Output the [X, Y] coordinate of the center of the cell containing the given text.  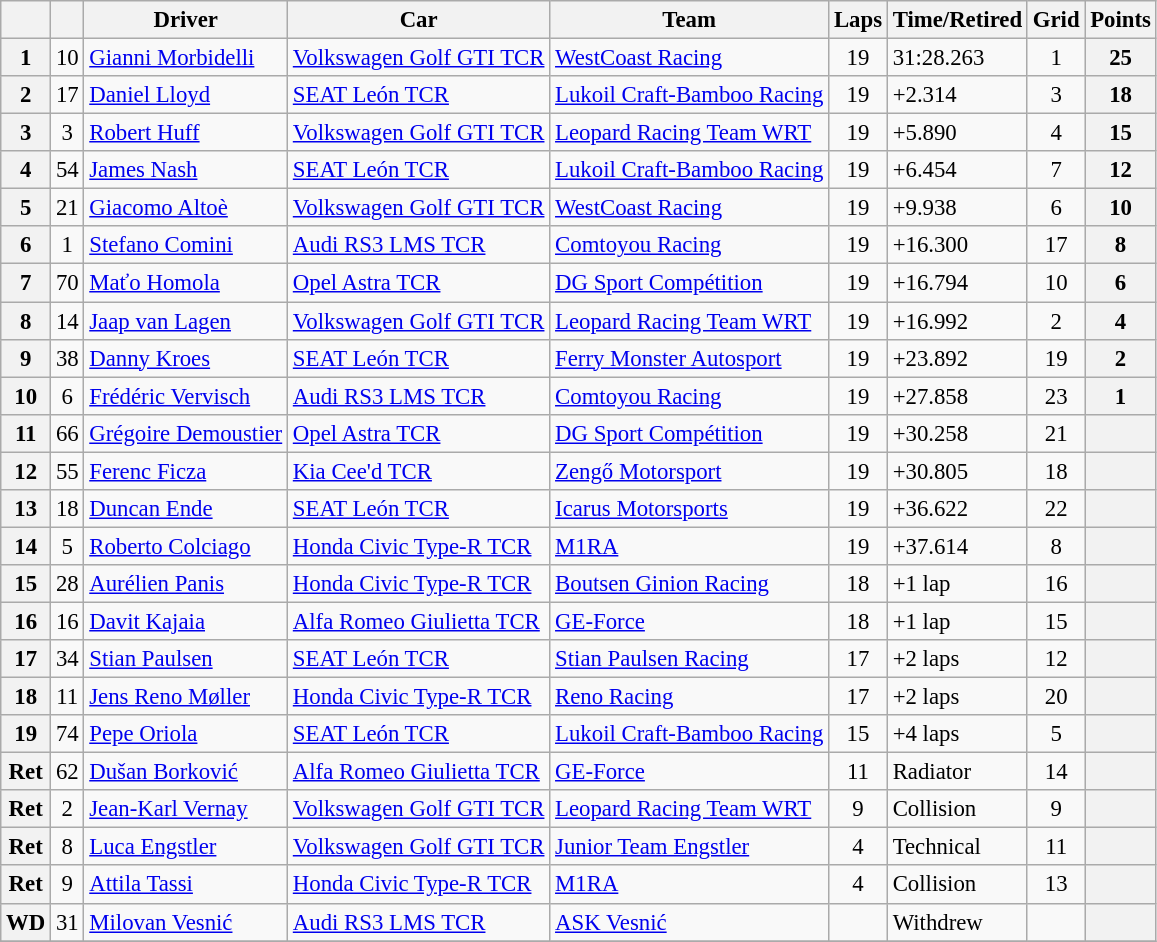
Kia Cee'd TCR [419, 471]
+23.892 [957, 358]
Team [690, 20]
+27.858 [957, 396]
WD [26, 922]
74 [68, 734]
+30.258 [957, 433]
Jaap van Lagen [186, 321]
+16.992 [957, 321]
Stian Paulsen Racing [690, 659]
+4 laps [957, 734]
70 [68, 283]
Milovan Vesnić [186, 922]
Davit Kajaia [186, 621]
62 [68, 772]
+37.614 [957, 546]
Duncan Ende [186, 509]
Technical [957, 847]
31:28.263 [957, 58]
Withdrew [957, 922]
Zengő Motorsport [690, 471]
+2.314 [957, 95]
Reno Racing [690, 697]
28 [68, 584]
31 [68, 922]
Stian Paulsen [186, 659]
Roberto Colciago [186, 546]
Ferenc Ficza [186, 471]
Grégoire Demoustier [186, 433]
Aurélien Panis [186, 584]
James Nash [186, 170]
Danny Kroes [186, 358]
Giacomo Altoè [186, 208]
Robert Huff [186, 133]
+30.805 [957, 471]
+6.454 [957, 170]
34 [68, 659]
20 [1056, 697]
Dušan Borković [186, 772]
Points [1120, 20]
Attila Tassi [186, 885]
25 [1120, 58]
+16.794 [957, 283]
Frédéric Vervisch [186, 396]
38 [68, 358]
+16.300 [957, 245]
+9.938 [957, 208]
ASK Vesnić [690, 922]
Car [419, 20]
Pepe Oriola [186, 734]
Radiator [957, 772]
Ferry Monster Autosport [690, 358]
Daniel Lloyd [186, 95]
Stefano Comini [186, 245]
23 [1056, 396]
66 [68, 433]
Maťo Homola [186, 283]
55 [68, 471]
Boutsen Ginion Racing [690, 584]
Time/Retired [957, 20]
Luca Engstler [186, 847]
Icarus Motorsports [690, 509]
Jens Reno Møller [186, 697]
+5.890 [957, 133]
Junior Team Engstler [690, 847]
Laps [858, 20]
54 [68, 170]
+36.622 [957, 509]
Jean-Karl Vernay [186, 809]
Gianni Morbidelli [186, 58]
Grid [1056, 20]
22 [1056, 509]
Driver [186, 20]
